Extract the [X, Y] coordinate from the center of the cell holding the provided text.  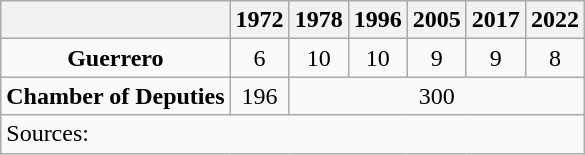
8 [554, 58]
1978 [318, 20]
Chamber of Deputies [116, 96]
2022 [554, 20]
196 [260, 96]
Guerrero [116, 58]
2017 [496, 20]
300 [436, 96]
6 [260, 58]
1972 [260, 20]
Sources: [293, 134]
1996 [378, 20]
2005 [436, 20]
